Locate the cell with the specified text and output its [x, y] center coordinate. 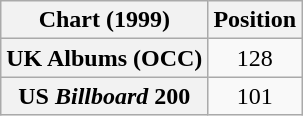
101 [255, 96]
UK Albums (OCC) [104, 58]
US Billboard 200 [104, 96]
Chart (1999) [104, 20]
128 [255, 58]
Position [255, 20]
